Extract the (X, Y) coordinate from the center of the cell holding the provided text.  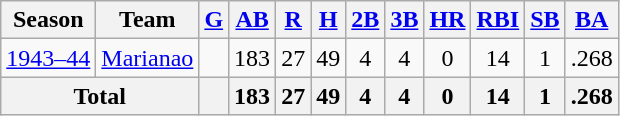
G (214, 20)
Season (48, 20)
3B (404, 20)
SB (545, 20)
RBI (498, 20)
1943–44 (48, 58)
AB (252, 20)
H (328, 20)
Marianao (148, 58)
HR (448, 20)
2B (366, 20)
R (294, 20)
BA (592, 20)
Team (148, 20)
Total (100, 96)
